Determine the [x, y] coordinate at the center of the cell enclosing the given text.  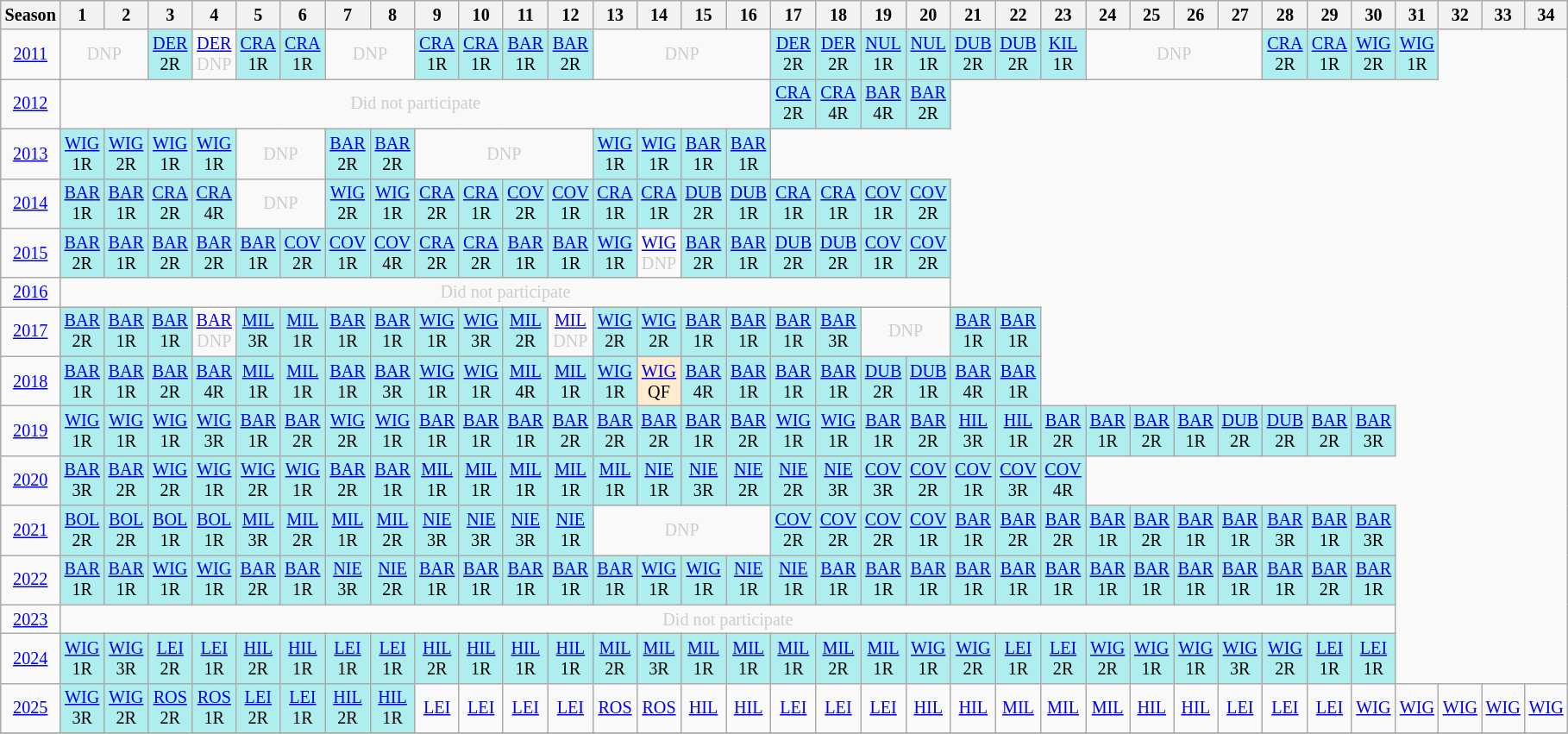
2017 [31, 332]
17 [793, 16]
2024 [31, 659]
WIGDNP [659, 254]
20 [928, 16]
8 [392, 16]
WIGQF [659, 381]
4 [214, 16]
2014 [31, 204]
2022 [31, 580]
26 [1195, 16]
2016 [31, 292]
11 [525, 16]
13 [614, 16]
ROS1R [214, 708]
34 [1546, 16]
3 [171, 16]
2015 [31, 254]
10 [481, 16]
2025 [31, 708]
23 [1063, 16]
DERDNP [214, 54]
21 [973, 16]
5 [259, 16]
MILDNP [570, 332]
25 [1152, 16]
7 [348, 16]
2 [126, 16]
18 [838, 16]
HIL3R [973, 431]
2020 [31, 480]
32 [1460, 16]
24 [1107, 16]
2011 [31, 54]
19 [883, 16]
2012 [31, 104]
30 [1373, 16]
2023 [31, 619]
12 [570, 16]
31 [1417, 16]
MIL4R [525, 381]
Season [31, 16]
28 [1285, 16]
2018 [31, 381]
33 [1503, 16]
2021 [31, 530]
14 [659, 16]
6 [303, 16]
9 [436, 16]
16 [749, 16]
KIL1R [1063, 54]
29 [1330, 16]
ROS2R [171, 708]
BARDNP [214, 332]
22 [1018, 16]
27 [1240, 16]
2013 [31, 154]
1 [83, 16]
15 [704, 16]
2019 [31, 431]
